Locate the cell with the specified text and output its (x, y) center coordinate. 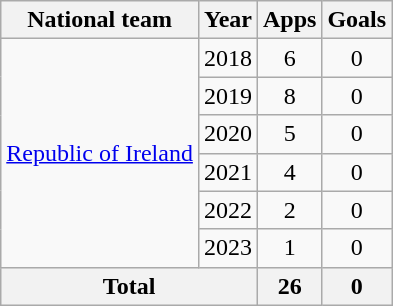
2020 (228, 134)
National team (100, 20)
2019 (228, 96)
Goals (357, 20)
4 (289, 172)
2 (289, 210)
2022 (228, 210)
5 (289, 134)
Apps (289, 20)
6 (289, 58)
26 (289, 286)
Total (130, 286)
2018 (228, 58)
1 (289, 248)
8 (289, 96)
Year (228, 20)
2021 (228, 172)
2023 (228, 248)
Republic of Ireland (100, 153)
